Scan for the cell matching the given text and deliver its (x, y) coordinate at center. 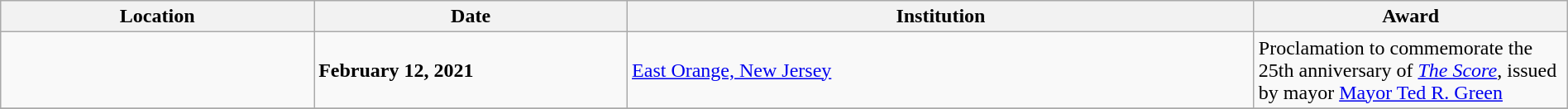
February 12, 2021 (471, 70)
Institution (941, 17)
Location (157, 17)
Proclamation to commemorate the 25th anniversary of The Score, issued by mayor Mayor Ted R. Green (1411, 70)
Date (471, 17)
Award (1411, 17)
East Orange, New Jersey (941, 70)
